Determine the [x, y] coordinate at the center of the cell enclosing the given text.  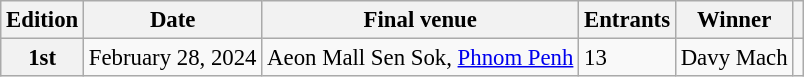
13 [628, 58]
1st [42, 58]
Entrants [628, 20]
Davy Mach [734, 58]
Final venue [420, 20]
Edition [42, 20]
Winner [734, 20]
Aeon Mall Sen Sok, Phnom Penh [420, 58]
February 28, 2024 [173, 58]
Date [173, 20]
